Determine the (x, y) coordinate at the center of the cell enclosing the given text.  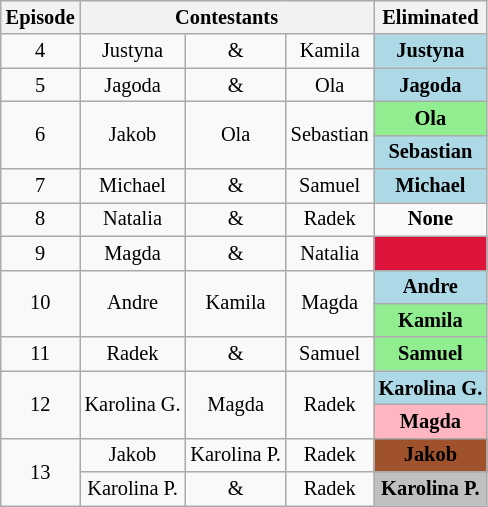
Eliminated (431, 17)
Contestants (227, 17)
5 (40, 85)
6 (40, 134)
8 (40, 219)
7 (40, 186)
10 (40, 304)
11 (40, 354)
9 (40, 253)
12 (40, 404)
13 (40, 472)
None (431, 219)
Episode (40, 17)
4 (40, 51)
